Locate the cell with the specified text and output its [X, Y] center coordinate. 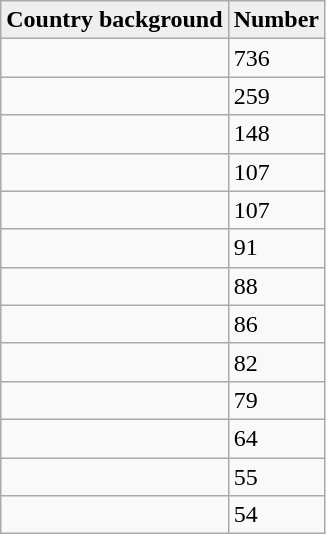
79 [276, 400]
259 [276, 96]
Country background [114, 20]
82 [276, 362]
86 [276, 324]
64 [276, 438]
148 [276, 134]
55 [276, 477]
91 [276, 248]
54 [276, 515]
736 [276, 58]
Number [276, 20]
88 [276, 286]
